Pinpoint the cell where the given text exists, returning its (X, Y) midpoint coordinate. 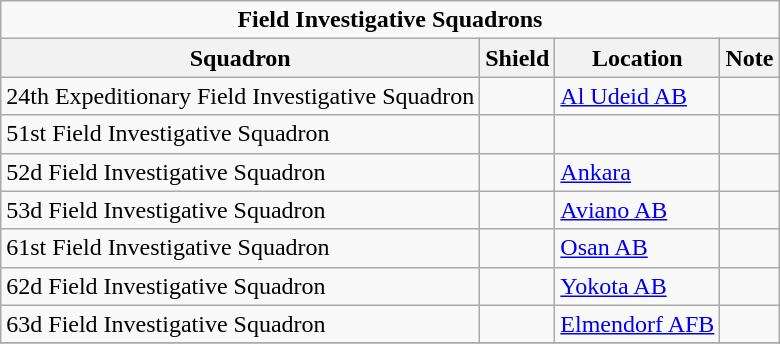
24th Expeditionary Field Investigative Squadron (240, 96)
62d Field Investigative Squadron (240, 286)
63d Field Investigative Squadron (240, 324)
52d Field Investigative Squadron (240, 172)
Shield (518, 58)
53d Field Investigative Squadron (240, 210)
Ankara (638, 172)
Location (638, 58)
51st Field Investigative Squadron (240, 134)
Field Investigative Squadrons (390, 20)
Aviano AB (638, 210)
Yokota AB (638, 286)
61st Field Investigative Squadron (240, 248)
Al Udeid AB (638, 96)
Elmendorf AFB (638, 324)
Squadron (240, 58)
Osan AB (638, 248)
Note (750, 58)
